Find where the given text appears and provide that cell's center as (x, y) coordinate. 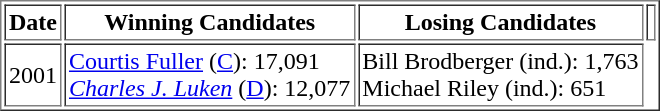
2001 (32, 76)
Courtis Fuller (C): 17,091Charles J. Luken (D): 12,077 (209, 76)
Date (32, 22)
Winning Candidates (209, 22)
Bill Brodberger (ind.): 1,763Michael Riley (ind.): 651 (500, 76)
Losing Candidates (500, 22)
